Output the [X, Y] coordinate of the center of the cell containing the given text.  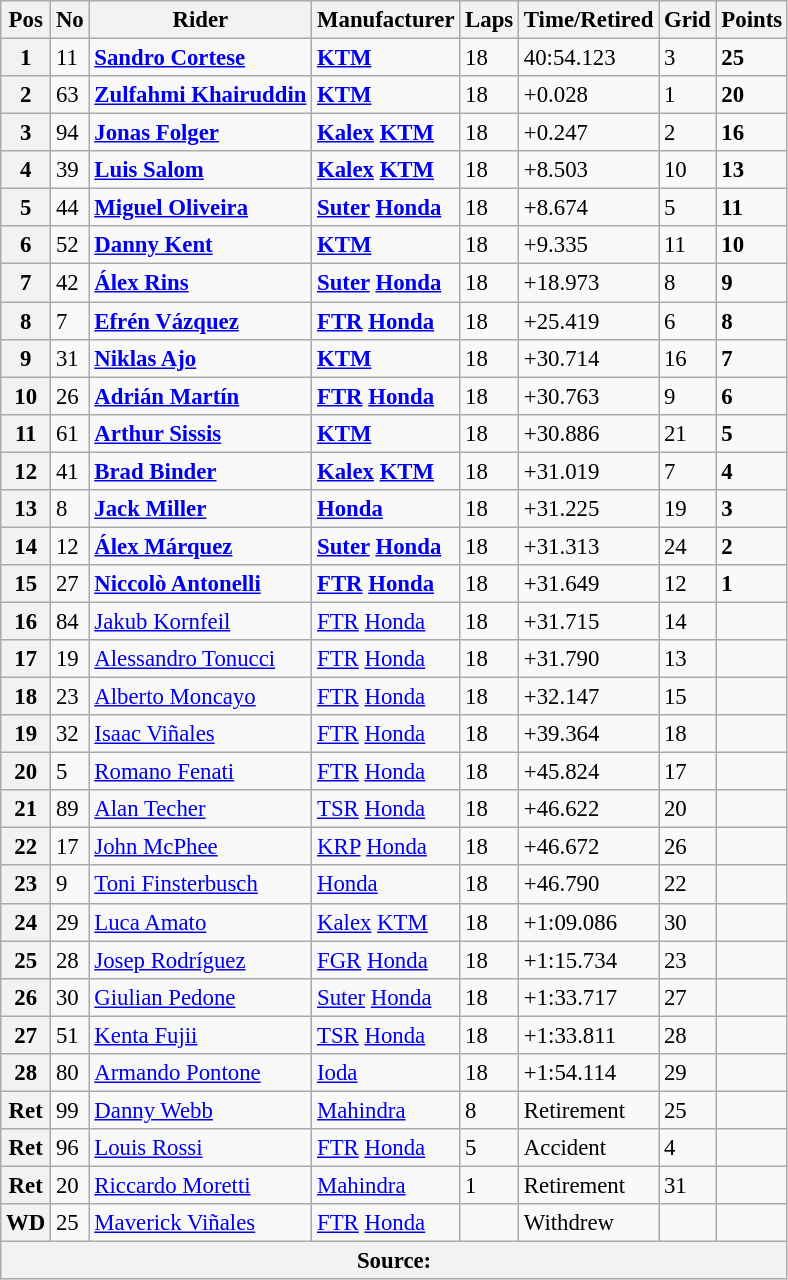
+1:15.734 [589, 960]
84 [70, 621]
+1:09.086 [589, 922]
+25.419 [589, 321]
John McPhee [200, 847]
+8.674 [589, 208]
KRP Honda [386, 847]
94 [70, 133]
+9.335 [589, 245]
Accident [589, 1148]
Adrián Martín [200, 396]
No [70, 20]
Rider [200, 20]
Alan Techer [200, 809]
42 [70, 283]
40:54.123 [589, 58]
Grid [688, 20]
+31.790 [589, 659]
Danny Webb [200, 1110]
Luis Salom [200, 170]
Withdrew [589, 1223]
Isaac Viñales [200, 734]
Niccolò Antonelli [200, 584]
96 [70, 1148]
51 [70, 1035]
+46.790 [589, 885]
+45.824 [589, 772]
63 [70, 95]
+8.503 [589, 170]
+46.672 [589, 847]
Jakub Kornfeil [200, 621]
+1:54.114 [589, 1073]
+39.364 [589, 734]
Louis Rossi [200, 1148]
99 [70, 1110]
+0.247 [589, 133]
Manufacturer [386, 20]
Riccardo Moretti [200, 1185]
Brad Binder [200, 471]
Sandro Cortese [200, 58]
Jonas Folger [200, 133]
61 [70, 433]
Alessandro Tonucci [200, 659]
41 [70, 471]
39 [70, 170]
Álex Márquez [200, 546]
FGR Honda [386, 960]
Efrén Vázquez [200, 321]
+1:33.717 [589, 997]
Laps [490, 20]
Armando Pontone [200, 1073]
44 [70, 208]
+31.225 [589, 509]
+18.973 [589, 283]
Romano Fenati [200, 772]
WD [26, 1223]
Niklas Ajo [200, 358]
+31.649 [589, 584]
Kenta Fujii [200, 1035]
+30.763 [589, 396]
+31.715 [589, 621]
+30.886 [589, 433]
Luca Amato [200, 922]
52 [70, 245]
+31.313 [589, 546]
Arthur Sissis [200, 433]
Pos [26, 20]
Giulian Pedone [200, 997]
Source: [394, 1261]
+31.019 [589, 471]
Jack Miller [200, 509]
Maverick Viñales [200, 1223]
89 [70, 809]
Time/Retired [589, 20]
Miguel Oliveira [200, 208]
Álex Rins [200, 283]
Danny Kent [200, 245]
32 [70, 734]
Zulfahmi Khairuddin [200, 95]
80 [70, 1073]
+30.714 [589, 358]
Alberto Moncayo [200, 697]
+1:33.811 [589, 1035]
+0.028 [589, 95]
+32.147 [589, 697]
+46.622 [589, 809]
Josep Rodríguez [200, 960]
Ioda [386, 1073]
Toni Finsterbusch [200, 885]
Points [752, 20]
